Pinpoint the cell where the given text exists, returning its (X, Y) midpoint coordinate. 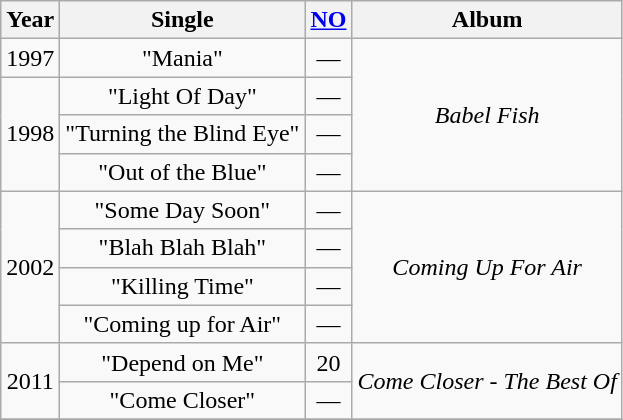
Coming Up For Air (487, 267)
NO (328, 20)
"Coming up for Air" (182, 324)
"Blah Blah Blah" (182, 248)
Year (30, 20)
"Mania" (182, 58)
"Turning the Blind Eye" (182, 134)
Come Closer - The Best Of (487, 381)
2002 (30, 267)
Album (487, 20)
20 (328, 362)
"Out of the Blue" (182, 172)
"Come Closer" (182, 400)
"Light Of Day" (182, 96)
"Killing Time" (182, 286)
1997 (30, 58)
Single (182, 20)
2011 (30, 381)
1998 (30, 134)
"Some Day Soon" (182, 210)
Babel Fish (487, 115)
"Depend on Me" (182, 362)
